Search for the cell housing the specified text and yield its (X, Y) center coordinate. 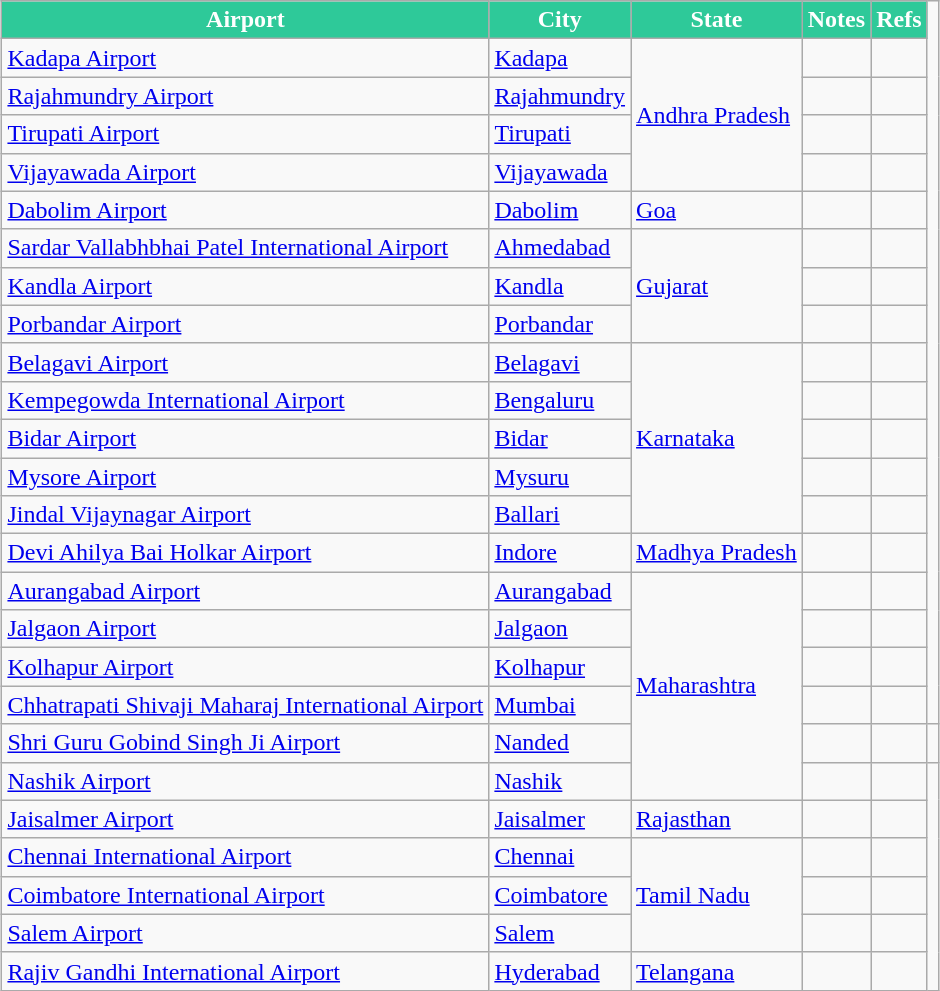
Rajahmundry Airport (246, 96)
Kolhapur Airport (246, 667)
Maharashtra (717, 686)
Mumbai (560, 705)
Ahmedabad (560, 248)
Porbandar (560, 324)
Porbandar Airport (246, 324)
Chennai (560, 857)
Aurangabad Airport (246, 591)
Salem Airport (246, 933)
Aurangabad (560, 591)
Jindal Vijaynagar Airport (246, 515)
Coimbatore International Airport (246, 895)
Telangana (717, 971)
Madhya Pradesh (717, 553)
City (560, 20)
Vijayawada Airport (246, 172)
Vijayawada (560, 172)
Hyderabad (560, 971)
Mysore Airport (246, 477)
Rajiv Gandhi International Airport (246, 971)
Indore (560, 553)
Rajahmundry (560, 96)
Belagavi (560, 362)
Tamil Nadu (717, 895)
Goa (717, 210)
Jaisalmer (560, 819)
Bidar Airport (246, 438)
Nashik (560, 781)
Bidar (560, 438)
Notes (836, 20)
Airport (246, 20)
Chennai International Airport (246, 857)
Jalgaon Airport (246, 629)
Gujarat (717, 286)
Dabolim (560, 210)
State (717, 20)
Rajasthan (717, 819)
Chhatrapati Shivaji Maharaj International Airport (246, 705)
Bengaluru (560, 400)
Karnataka (717, 438)
Kadapa Airport (246, 58)
Mysuru (560, 477)
Tirupati (560, 134)
Kandla Airport (246, 286)
Nanded (560, 743)
Jaisalmer Airport (246, 819)
Salem (560, 933)
Shri Guru Gobind Singh Ji Airport (246, 743)
Kempegowda International Airport (246, 400)
Kandla (560, 286)
Belagavi Airport (246, 362)
Tirupati Airport (246, 134)
Refs (899, 20)
Nashik Airport (246, 781)
Kadapa (560, 58)
Devi Ahilya Bai Holkar Airport (246, 553)
Ballari (560, 515)
Kolhapur (560, 667)
Jalgaon (560, 629)
Coimbatore (560, 895)
Andhra Pradesh (717, 115)
Dabolim Airport (246, 210)
Sardar Vallabhbhai Patel International Airport (246, 248)
